Identify which cell holds the provided text, then report its [X, Y] central coordinate. 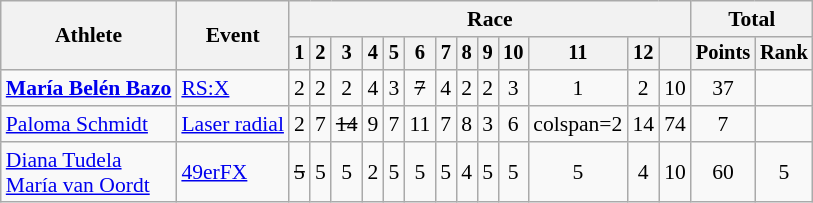
Total [752, 19]
Athlete [89, 36]
Laser radial [232, 124]
María Belén Bazo [89, 88]
37 [723, 88]
Diana TudelaMaría van Oordt [89, 172]
Rank [784, 54]
60 [723, 172]
Race [490, 19]
12 [643, 54]
RS:X [232, 88]
74 [675, 124]
Points [723, 54]
colspan=2 [578, 124]
Event [232, 36]
49erFX [232, 172]
Paloma Schmidt [89, 124]
